Capture the cell that displays the provided text and extract its [x, y] central coordinate. 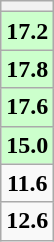
12.6 [28, 221]
15.0 [28, 145]
17.8 [28, 69]
17.2 [28, 31]
17.6 [28, 107]
11.6 [28, 183]
